Identify which cell holds the provided text, then report its (x, y) central coordinate. 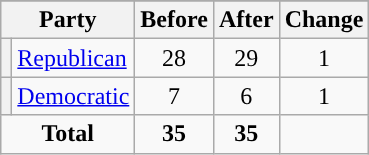
Republican (74, 58)
7 (174, 96)
6 (246, 96)
28 (174, 58)
29 (246, 58)
Total (68, 134)
Democratic (74, 96)
After (246, 20)
Change (324, 20)
Party (68, 20)
Before (174, 20)
